Output the (x, y) coordinate of the center of the cell containing the given text.  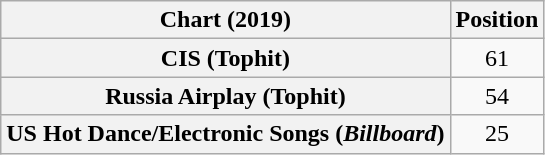
Position (497, 20)
54 (497, 96)
Russia Airplay (Tophit) (226, 96)
61 (497, 58)
25 (497, 134)
Chart (2019) (226, 20)
US Hot Dance/Electronic Songs (Billboard) (226, 134)
CIS (Tophit) (226, 58)
